Return the [X, Y] coordinate for the center point of the cell that contains the specified text.  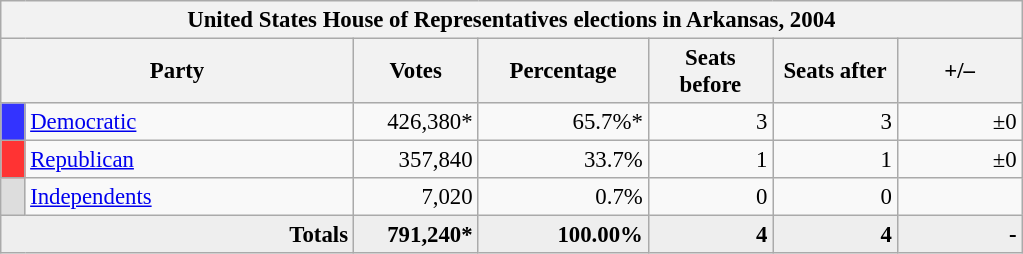
Totals [178, 235]
United States House of Representatives elections in Arkansas, 2004 [512, 20]
+/– [960, 72]
Democratic [189, 122]
Republican [189, 160]
Votes [416, 72]
Seats before [710, 72]
Independents [189, 197]
100.00% [563, 235]
65.7%* [563, 122]
357,840 [416, 160]
Party [178, 72]
Seats after [836, 72]
- [960, 235]
Percentage [563, 72]
426,380* [416, 122]
0.7% [563, 197]
33.7% [563, 160]
791,240* [416, 235]
7,020 [416, 197]
